Extract the [X, Y] coordinate from the center of the cell holding the provided text.  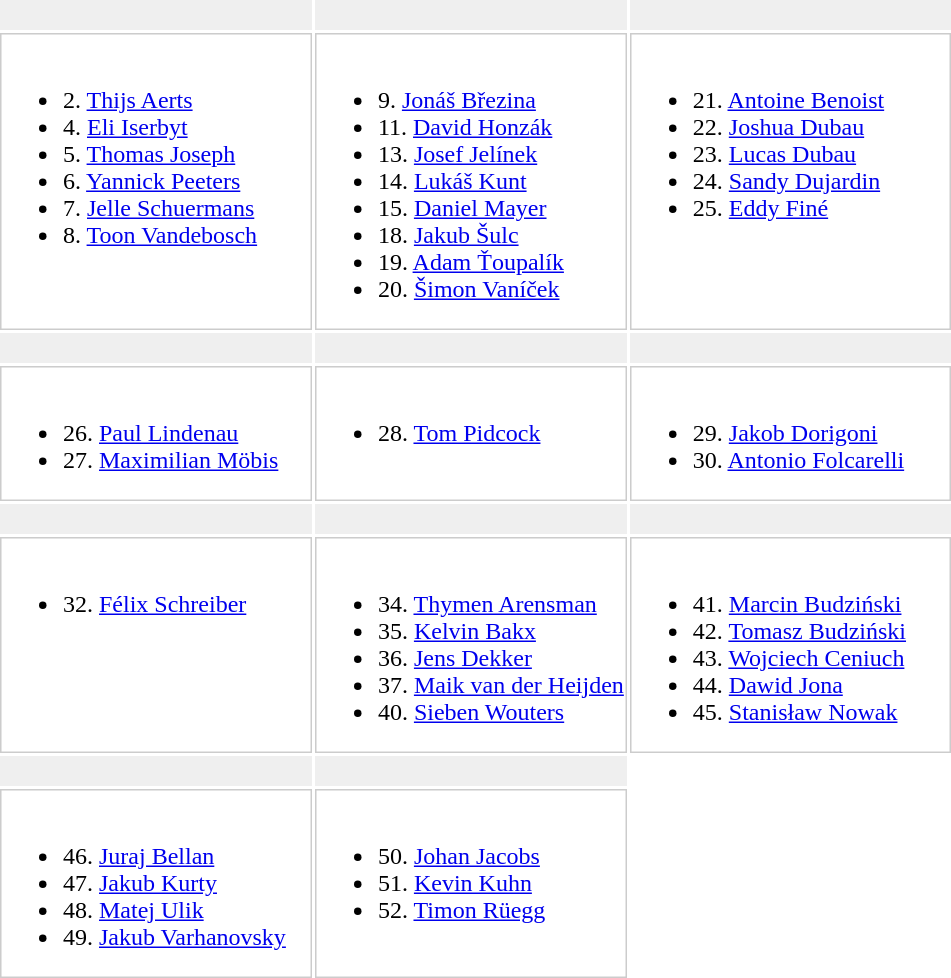
46. Juraj Bellan47. Jakub Kurty48. Matej Ulik49. Jakub Varhanovsky [156, 884]
2. Thijs Aerts4. Eli Iserbyt5. Thomas Joseph6. Yannick Peeters7. Jelle Schuermans8. Toon Vandebosch [156, 182]
50. Johan Jacobs51. Kevin Kuhn52. Timon Rüegg [471, 884]
9. Jonáš Březina11. David Honzák13. Josef Jelínek14. Lukáš Kunt15. Daniel Mayer18. Jakub Šulc19. Adam Ťoupalík20. Šimon Vaníček [471, 182]
29. Jakob Dorigoni30. Antonio Folcarelli [790, 434]
21. Antoine Benoist22. Joshua Dubau23. Lucas Dubau24. Sandy Dujardin25. Eddy Finé [790, 182]
34. Thymen Arensman35. Kelvin Bakx36. Jens Dekker37. Maik van der Heijden40. Sieben Wouters [471, 645]
26. Paul Lindenau27. Maximilian Möbis [156, 434]
41. Marcin Budziński42. Tomasz Budziński43. Wojciech Ceniuch44. Dawid Jona45. Stanisław Nowak [790, 645]
28. Tom Pidcock [471, 434]
32. Félix Schreiber [156, 645]
